Scan for the cell matching the given text and deliver its (X, Y) coordinate at center. 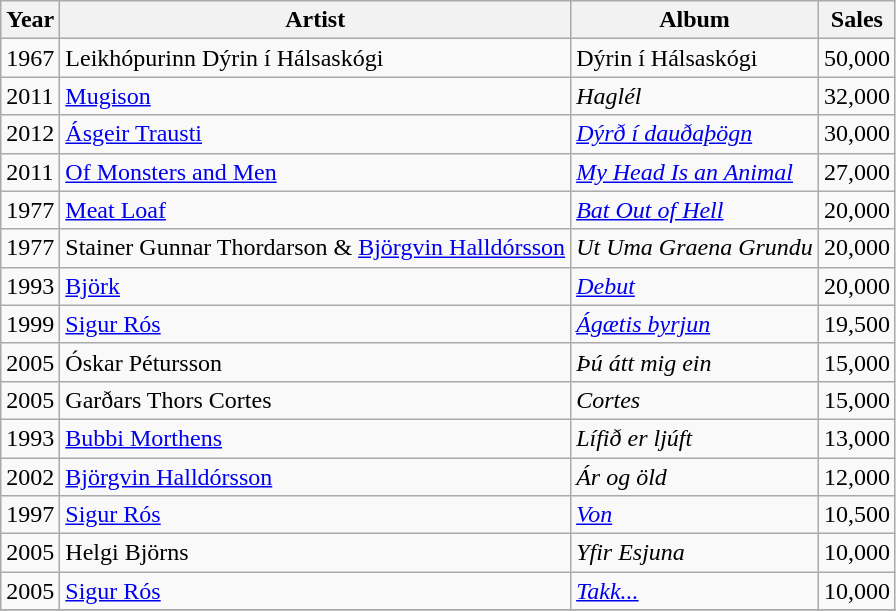
Debut (695, 286)
Album (695, 20)
Bat Out of Hell (695, 210)
Von (695, 515)
My Head Is an Animal (695, 172)
Björgvin Halldórsson (316, 477)
2012 (30, 134)
Meat Loaf (316, 210)
2002 (30, 477)
Þú átt mig ein (695, 362)
Leikhópurinn Dýrin í Hálsaskógi (316, 58)
Mugison (316, 96)
27,000 (856, 172)
Ágætis byrjun (695, 324)
13,000 (856, 438)
Lífið er ljúft (695, 438)
Of Monsters and Men (316, 172)
32,000 (856, 96)
10,500 (856, 515)
19,500 (856, 324)
Björk (316, 286)
Garðars Thors Cortes (316, 400)
Takk... (695, 591)
Dýrin í Hálsaskógi (695, 58)
Stainer Gunnar Thordarson & Björgvin Halldórsson (316, 248)
1999 (30, 324)
Helgi Björns (316, 553)
50,000 (856, 58)
Year (30, 20)
Artist (316, 20)
Ut Uma Graena Grundu (695, 248)
Ásgeir Trausti (316, 134)
Ár og öld (695, 477)
Cortes (695, 400)
Óskar Pétursson (316, 362)
1967 (30, 58)
Yfir Esjuna (695, 553)
30,000 (856, 134)
Haglél (695, 96)
Sales (856, 20)
12,000 (856, 477)
1997 (30, 515)
Dýrð í dauðaþögn (695, 134)
Bubbi Morthens (316, 438)
